Pinpoint the cell where the given text exists, returning its [X, Y] midpoint coordinate. 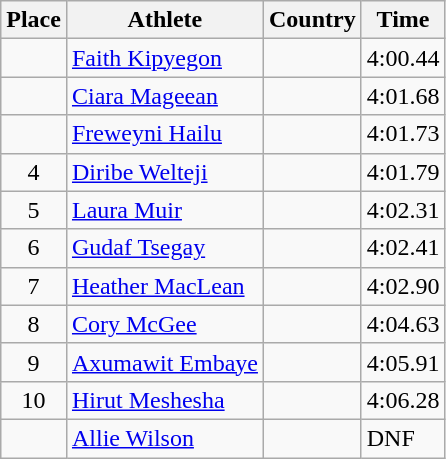
8 [34, 324]
Axumawit Embaye [164, 362]
Country [312, 20]
5 [34, 210]
4:02.41 [403, 248]
Laura Muir [164, 210]
4:00.44 [403, 58]
Athlete [164, 20]
Freweyni Hailu [164, 134]
Place [34, 20]
Ciara Mageean [164, 96]
4:02.31 [403, 210]
Time [403, 20]
7 [34, 286]
4 [34, 172]
Gudaf Tsegay [164, 248]
Cory McGee [164, 324]
4:05.91 [403, 362]
Faith Kipyegon [164, 58]
4:01.73 [403, 134]
4:06.28 [403, 400]
6 [34, 248]
Diribe Welteji [164, 172]
DNF [403, 438]
9 [34, 362]
Allie Wilson [164, 438]
4:01.79 [403, 172]
10 [34, 400]
Heather MacLean [164, 286]
4:04.63 [403, 324]
Hirut Meshesha [164, 400]
4:02.90 [403, 286]
4:01.68 [403, 96]
